Detect which cell encompasses the target text, then output its [x, y] center coordinate. 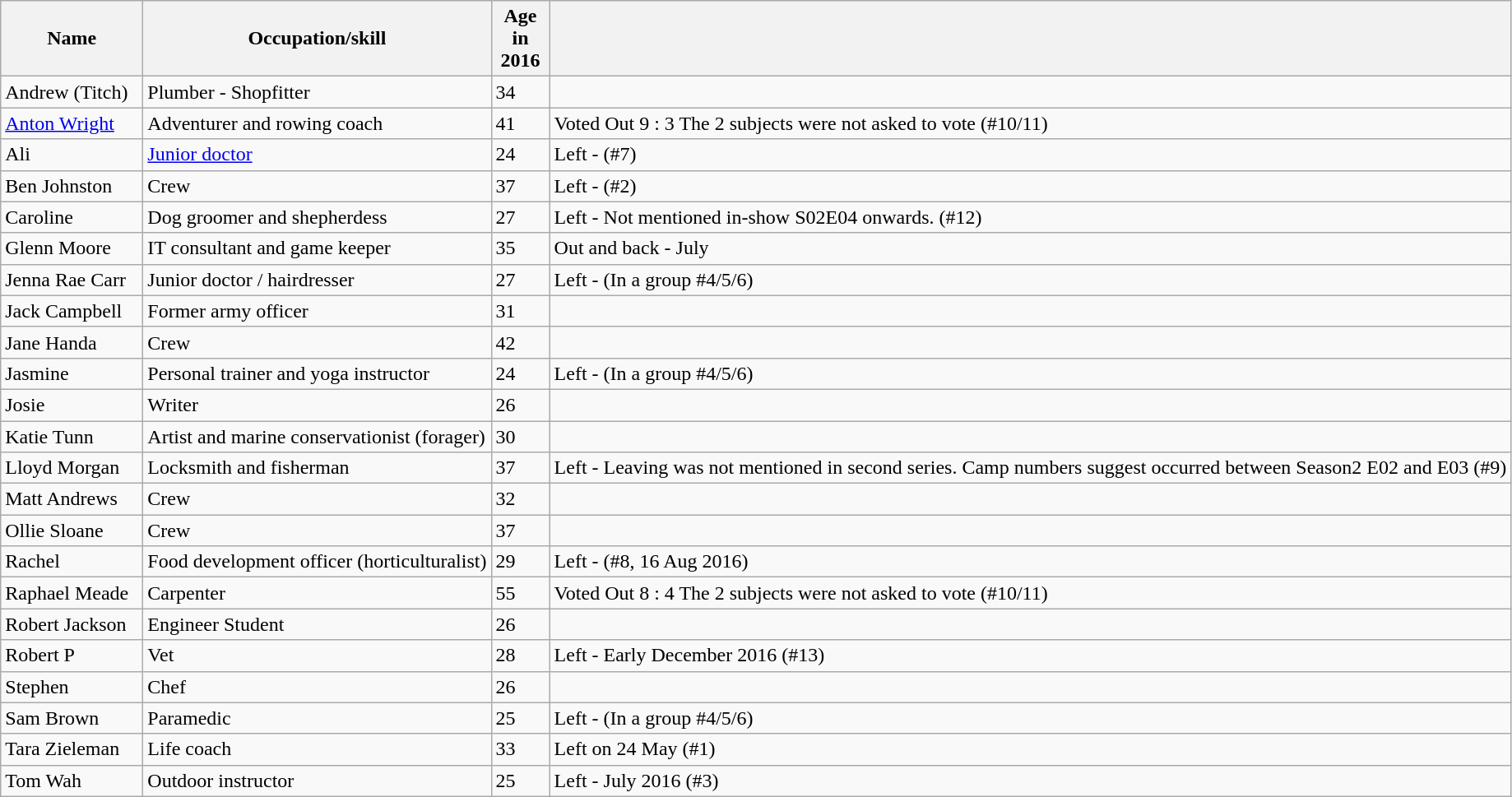
Dog groomer and shepherdess [318, 217]
Jasmine [72, 373]
Left - (#8, 16 Aug 2016) [1030, 562]
Junior doctor [318, 155]
Writer [318, 405]
30 [520, 437]
IT consultant and game keeper [318, 248]
Robert P [72, 656]
Jane Handa [72, 342]
Left - Leaving was not mentioned in second series. Camp numbers suggest occurred between Season2 E02 and E03 (#9) [1030, 468]
Left - (#7) [1030, 155]
41 [520, 123]
Food development officer (horticulturalist) [318, 562]
Left - July 2016 (#3) [1030, 781]
Plumber - Shopfitter [318, 92]
Anton Wright [72, 123]
Matt Andrews [72, 499]
Katie Tunn [72, 437]
Jack Campbell [72, 311]
Left - (#2) [1030, 186]
Locksmith and fisherman [318, 468]
Personal trainer and yoga instructor [318, 373]
Former army officer [318, 311]
Chef [318, 687]
Ollie Sloane [72, 531]
31 [520, 311]
Left - Early December 2016 (#13) [1030, 656]
Raphael Meade [72, 593]
Voted Out 8 : 4 The 2 subjects were not asked to vote (#10/11) [1030, 593]
Robert Jackson [72, 624]
Outdoor instructor [318, 781]
Jenna Rae Carr [72, 280]
Josie [72, 405]
Adventurer and rowing coach [318, 123]
Paramedic [318, 718]
35 [520, 248]
34 [520, 92]
Lloyd Morgan [72, 468]
Ali [72, 155]
55 [520, 593]
Engineer Student [318, 624]
Out and back - July [1030, 248]
28 [520, 656]
Caroline [72, 217]
29 [520, 562]
Vet [318, 656]
Carpenter [318, 593]
Left on 24 May (#1) [1030, 749]
Occupation/skill [318, 39]
Age in 2016 [520, 39]
Ben Johnston [72, 186]
Life coach [318, 749]
Stephen [72, 687]
Andrew (Titch) [72, 92]
32 [520, 499]
Glenn Moore [72, 248]
Name [72, 39]
Rachel [72, 562]
Voted Out 9 : 3 The 2 subjects were not asked to vote (#10/11) [1030, 123]
Left - Not mentioned in-show S02E04 onwards. (#12) [1030, 217]
Tara Zieleman [72, 749]
Sam Brown [72, 718]
42 [520, 342]
Junior doctor / hairdresser [318, 280]
33 [520, 749]
Tom Wah [72, 781]
Artist and marine conservationist (forager) [318, 437]
